For the text-containing cell, return its midpoint in [x, y] coordinate format. 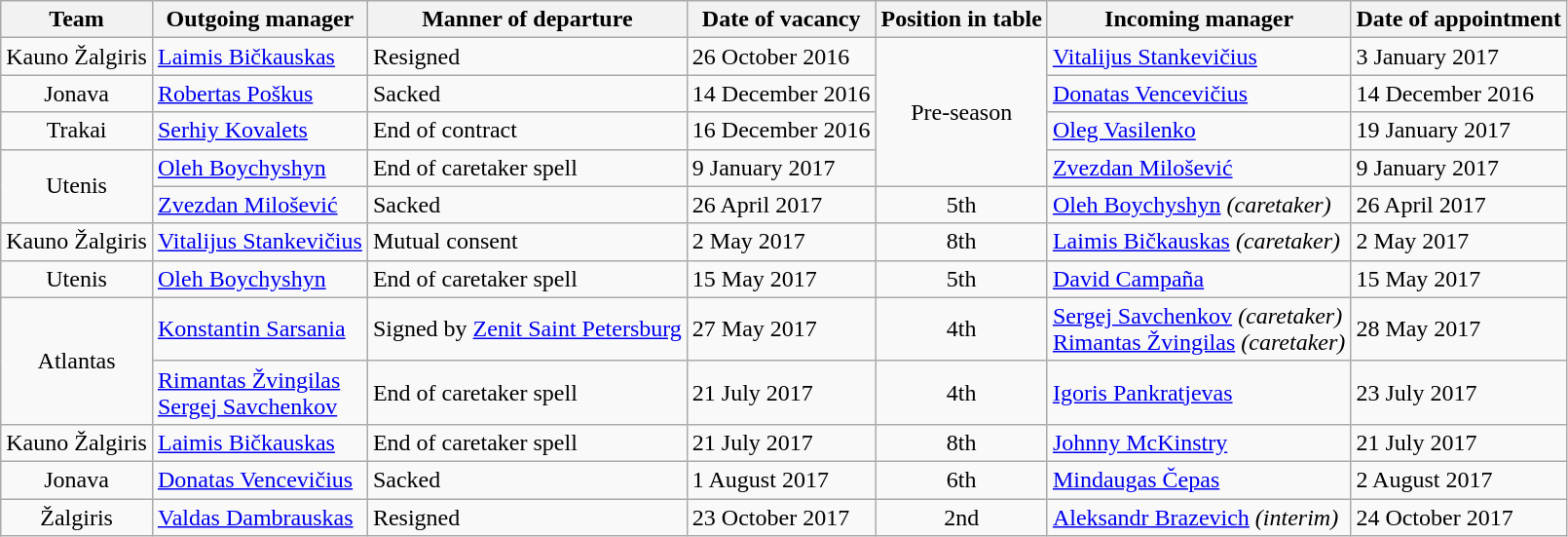
Atlantas [77, 361]
Oleh Boychyshyn (caretaker) [1198, 205]
Johnny McKinstry [1198, 442]
Rimantas Žvingilas Sergej Savchenkov [259, 392]
19 January 2017 [1459, 131]
Signed by Zenit Saint Petersburg [527, 329]
Mindaugas Čepas [1198, 479]
2 August 2017 [1459, 479]
Outgoing manager [259, 19]
3 January 2017 [1459, 57]
Team [77, 19]
27 May 2017 [781, 329]
Serhiy Kovalets [259, 131]
Igoris Pankratjevas [1198, 392]
Incoming manager [1198, 19]
Manner of departure [527, 19]
23 July 2017 [1459, 392]
Laimis Bičkauskas (caretaker) [1198, 242]
Mutual consent [527, 242]
16 December 2016 [781, 131]
David Campaña [1198, 279]
Žalgiris [77, 518]
28 May 2017 [1459, 329]
Robertas Poškus [259, 94]
Trakai [77, 131]
Konstantin Sarsania [259, 329]
6th [961, 479]
Pre-season [961, 112]
23 October 2017 [781, 518]
26 October 2016 [781, 57]
Valdas Dambrauskas [259, 518]
Sergej Savchenkov (caretaker) Rimantas Žvingilas (caretaker) [1198, 329]
Date of appointment [1459, 19]
End of contract [527, 131]
Aleksandr Brazevich (interim) [1198, 518]
Oleg Vasilenko [1198, 131]
Position in table [961, 19]
Date of vacancy [781, 19]
2nd [961, 518]
1 August 2017 [781, 479]
24 October 2017 [1459, 518]
